Find where the given text appears and provide that cell's center as (X, Y) coordinate. 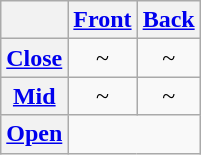
Back (168, 20)
Close (34, 58)
Mid (34, 96)
Front (102, 20)
Open (34, 134)
